Return the [X, Y] coordinate for the center point of the cell that contains the specified text.  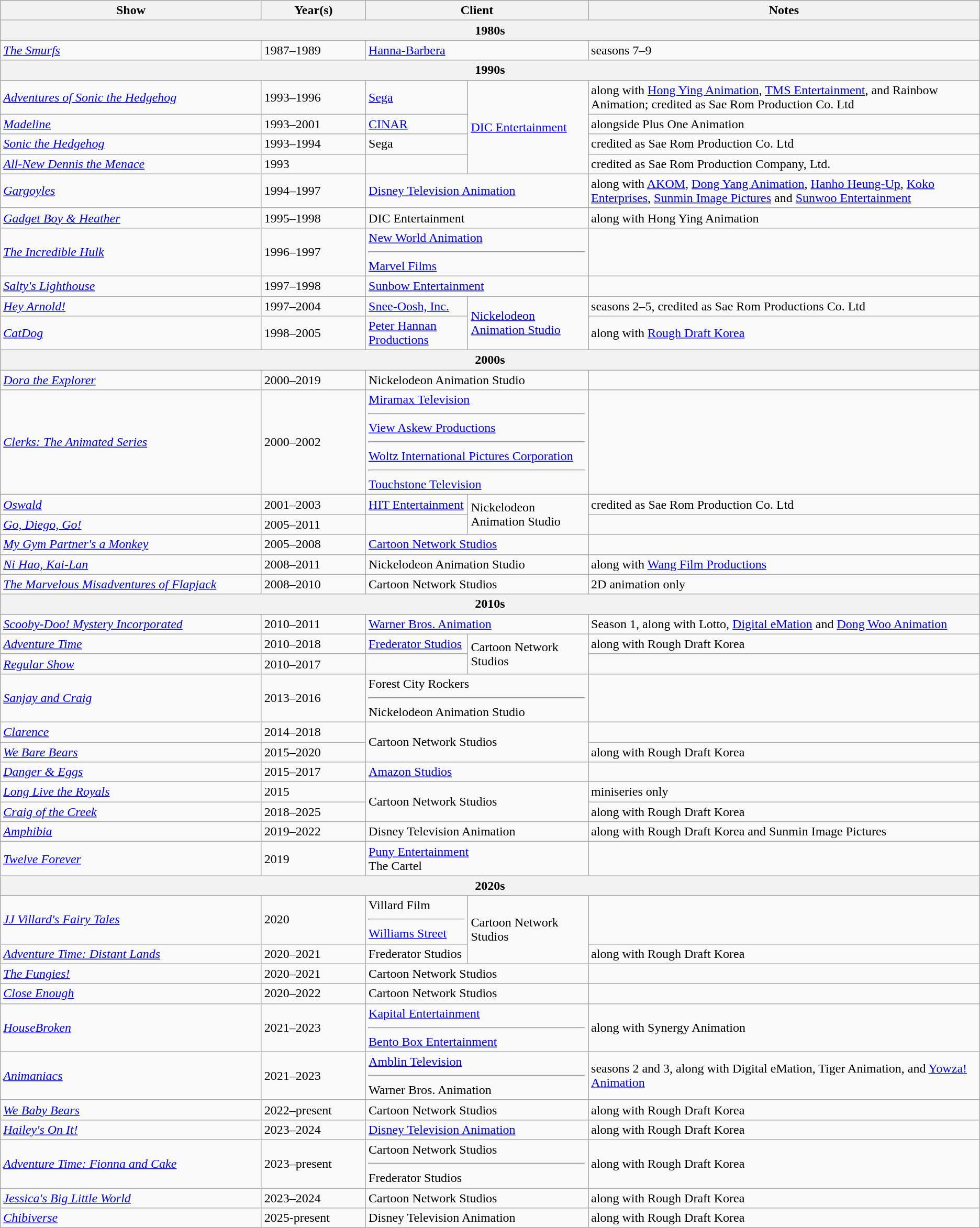
Craig of the Creek [131, 812]
Puny EntertainmentThe Cartel [477, 858]
Clerks: The Animated Series [131, 442]
Amblin TelevisionWarner Bros. Animation [477, 1076]
Adventures of Sonic the Hedgehog [131, 97]
1993–1994 [313, 144]
Hanna-Barbera [477, 50]
2018–2025 [313, 812]
seasons 2–5, credited as Sae Rom Productions Co. Ltd [784, 306]
2010s [490, 604]
1997–1998 [313, 286]
along with Hong Ying Animation, TMS Entertainment, and Rainbow Animation; credited as Sae Rom Production Co. Ltd [784, 97]
2005–2008 [313, 544]
2013–2016 [313, 698]
Oswald [131, 505]
seasons 7–9 [784, 50]
Year(s) [313, 10]
Cartoon Network StudiosFrederator Studios [477, 1164]
2020s [490, 886]
along with AKOM, Dong Yang Animation, Hanho Heung-Up, Koko Enterprises, Sunmin Image Pictures and Sunwoo Entertainment [784, 191]
Sanjay and Craig [131, 698]
Forest City RockersNickelodeon Animation Studio [477, 698]
2001–2003 [313, 505]
1994–1997 [313, 191]
Hailey's On It! [131, 1130]
The Smurfs [131, 50]
along with Wang Film Productions [784, 564]
alongside Plus One Animation [784, 124]
Ni Hao, Kai-Lan [131, 564]
JJ Villard's Fairy Tales [131, 920]
All-New Dennis the Menace [131, 164]
2015–2020 [313, 752]
Miramax TelevisionView Askew ProductionsWoltz International Pictures CorporationTouchstone Television [477, 442]
along with Rough Draft Korea and Sunmin Image Pictures [784, 832]
Notes [784, 10]
1993 [313, 164]
The Fungies! [131, 974]
Snee-Oosh, Inc. [417, 306]
2008–2010 [313, 584]
Madeline [131, 124]
2010–2017 [313, 664]
HIT Entertainment [417, 505]
2023–present [313, 1164]
Adventure Time [131, 644]
1993–2001 [313, 124]
Twelve Forever [131, 858]
Jessica's Big Little World [131, 1198]
Gargoyles [131, 191]
Close Enough [131, 993]
2000s [490, 360]
1980s [490, 30]
Go, Diego, Go! [131, 524]
Animaniacs [131, 1076]
1998–2005 [313, 333]
Kapital EntertainmentBento Box Entertainment [477, 1028]
Regular Show [131, 664]
1997–2004 [313, 306]
Sonic the Hedgehog [131, 144]
2019–2022 [313, 832]
Client [477, 10]
1996–1997 [313, 252]
HouseBroken [131, 1028]
Amazon Studios [477, 772]
Salty's Lighthouse [131, 286]
Adventure Time: Distant Lands [131, 954]
Scooby-Doo! Mystery Incorporated [131, 624]
Villard FilmWilliams Street [417, 920]
2005–2011 [313, 524]
My Gym Partner's a Monkey [131, 544]
The Incredible Hulk [131, 252]
Clarence [131, 732]
Danger & Eggs [131, 772]
2010–2018 [313, 644]
1987–1989 [313, 50]
2015–2017 [313, 772]
2014–2018 [313, 732]
1990s [490, 70]
Show [131, 10]
Dora the Explorer [131, 380]
2010–2011 [313, 624]
2020–2022 [313, 993]
Gadget Boy & Heather [131, 218]
along with Hong Ying Animation [784, 218]
2022–present [313, 1110]
along with Synergy Animation [784, 1028]
New World AnimationMarvel Films [477, 252]
Chibiverse [131, 1218]
2019 [313, 858]
Hey Arnold! [131, 306]
1993–1996 [313, 97]
We Bare Bears [131, 752]
Amphibia [131, 832]
Long Live the Royals [131, 792]
CINAR [417, 124]
Warner Bros. Animation [477, 624]
Season 1, along with Lotto, Digital eMation and Dong Woo Animation [784, 624]
2025-present [313, 1218]
2000–2002 [313, 442]
2008–2011 [313, 564]
credited as Sae Rom Production Company, Ltd. [784, 164]
2020 [313, 920]
2000–2019 [313, 380]
Adventure Time: Fionna and Cake [131, 1164]
We Baby Bears [131, 1110]
2015 [313, 792]
seasons 2 and 3, along with Digital eMation, Tiger Animation, and Yowza! Animation [784, 1076]
1995–1998 [313, 218]
Peter Hannan Productions [417, 333]
The Marvelous Misadventures of Flapjack [131, 584]
CatDog [131, 333]
miniseries only [784, 792]
2D animation only [784, 584]
Sunbow Entertainment [477, 286]
